Return (X, Y) of the center of cell containing provided text 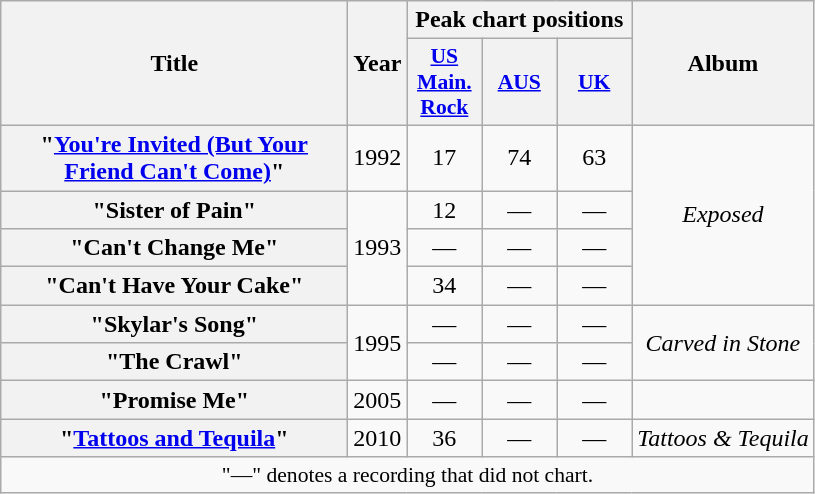
Year (378, 64)
Album (724, 64)
74 (520, 158)
"You're Invited (But Your Friend Can't Come)" (174, 158)
"Tattoos and Tequila" (174, 438)
12 (444, 209)
Tattoos & Tequila (724, 438)
UK (594, 82)
Peak chart positions (520, 20)
AUS (520, 82)
Carved in Stone (724, 343)
34 (444, 286)
1993 (378, 247)
36 (444, 438)
"Skylar's Song" (174, 324)
17 (444, 158)
"Can't Change Me" (174, 248)
1992 (378, 158)
2005 (378, 400)
1995 (378, 343)
2010 (378, 438)
"Sister of Pain" (174, 209)
"—" denotes a recording that did not chart. (408, 475)
"Can't Have Your Cake" (174, 286)
Exposed (724, 214)
USMain.Rock (444, 82)
63 (594, 158)
Title (174, 64)
"Promise Me" (174, 400)
"The Crawl" (174, 362)
